From the cell containing the given text, extract its center point as [x, y] coordinate. 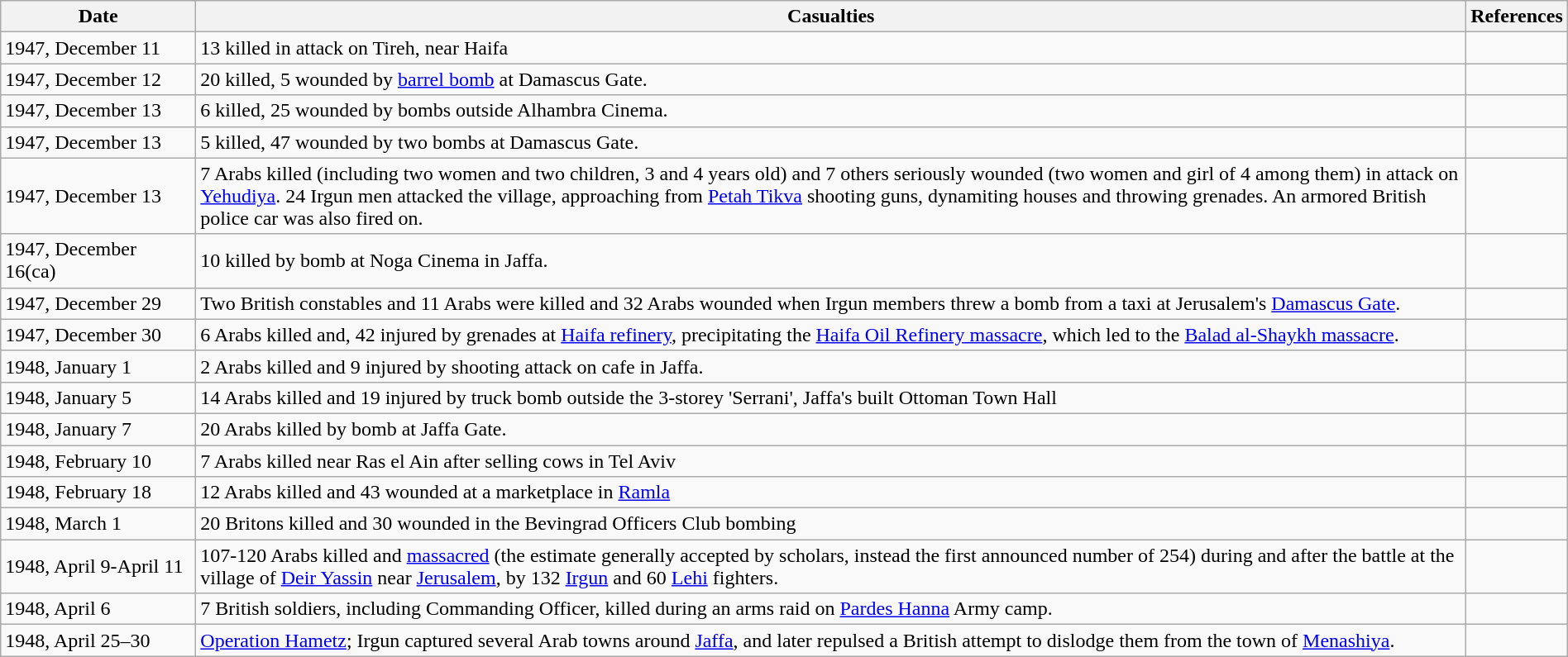
1947, December 30 [98, 335]
1948, January 1 [98, 366]
1948, January 5 [98, 398]
1948, January 7 [98, 429]
2 Arabs killed and 9 injured by shooting attack on cafe in Jaffa. [831, 366]
Casualties [831, 17]
1948, February 18 [98, 493]
1948, April 25–30 [98, 640]
References [1517, 17]
13 killed in attack on Tireh, near Haifa [831, 48]
Two British constables and 11 Arabs were killed and 32 Arabs wounded when Irgun members threw a bomb from a taxi at Jerusalem's Damascus Gate. [831, 303]
7 Arabs killed near Ras el Ain after selling cows in Tel Aviv [831, 460]
5 killed, 47 wounded by two bombs at Damascus Gate. [831, 142]
1947, December 12 [98, 79]
Operation Hametz; Irgun captured several Arab towns around Jaffa, and later repulsed a British attempt to dislodge them from the town of Menashiya. [831, 640]
10 killed by bomb at Noga Cinema in Jaffa. [831, 261]
20 Britons killed and 30 wounded in the Bevingrad Officers Club bombing [831, 524]
7 British soldiers, including Commanding Officer, killed during an arms raid on Pardes Hanna Army camp. [831, 609]
1948, March 1 [98, 524]
1947, December 16(ca) [98, 261]
20 Arabs killed by bomb at Jaffa Gate. [831, 429]
1948, April 9-April 11 [98, 567]
Date [98, 17]
1948, February 10 [98, 460]
20 killed, 5 wounded by barrel bomb at Damascus Gate. [831, 79]
1947, December 11 [98, 48]
6 killed, 25 wounded by bombs outside Alhambra Cinema. [831, 111]
14 Arabs killed and 19 injured by truck bomb outside the 3-storey 'Serrani', Jaffa's built Ottoman Town Hall [831, 398]
12 Arabs killed and 43 wounded at a marketplace in Ramla [831, 493]
1948, April 6 [98, 609]
1947, December 29 [98, 303]
